Search for the cell housing the specified text and yield its (X, Y) center coordinate. 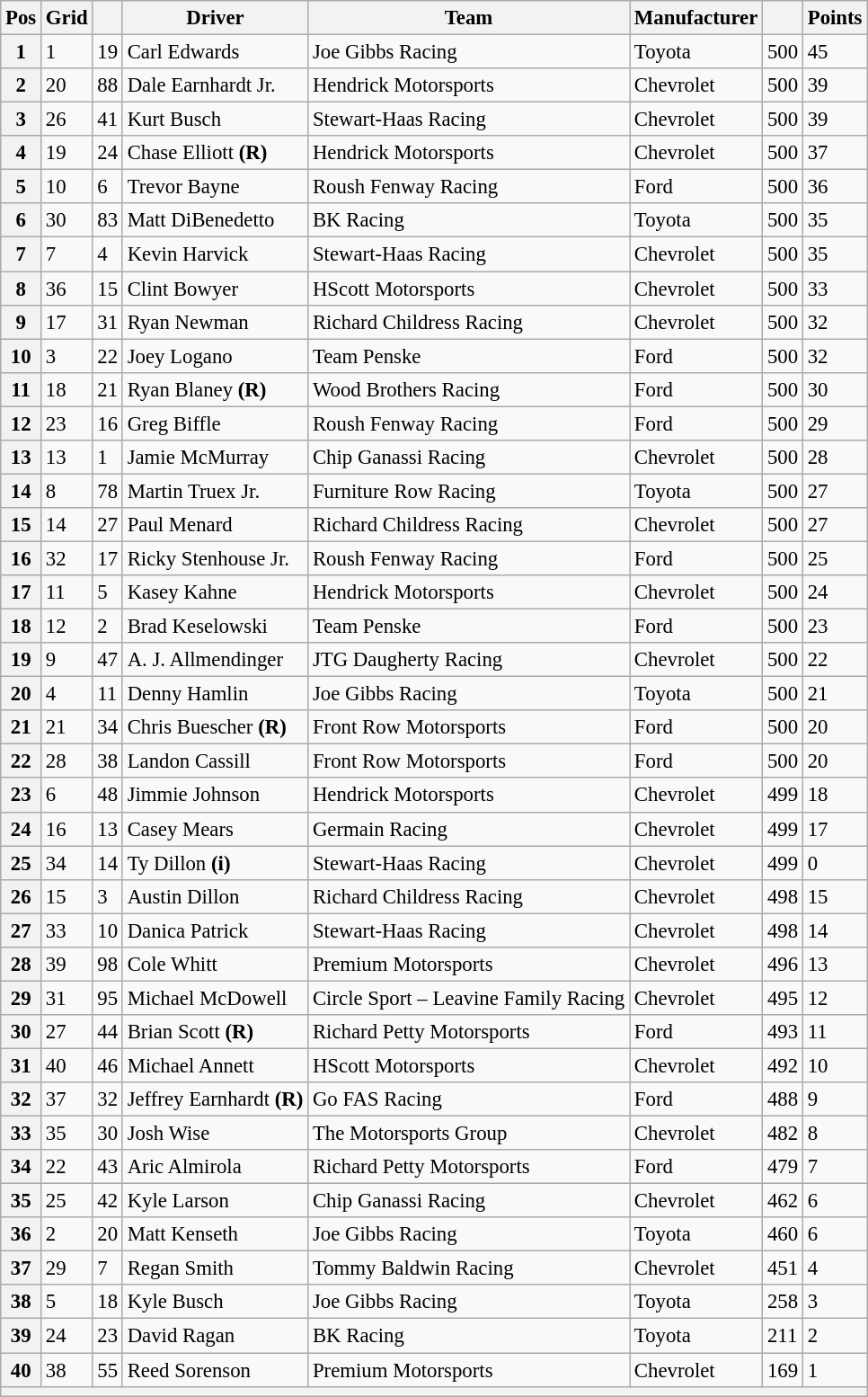
488 (784, 1099)
Matt Kenseth (215, 1234)
211 (784, 1336)
Dale Earnhardt Jr. (215, 85)
Michael McDowell (215, 998)
Reed Sorenson (215, 1370)
479 (784, 1167)
Josh Wise (215, 1134)
0 (834, 863)
Ryan Blaney (R) (215, 389)
Matt DiBenedetto (215, 220)
482 (784, 1134)
Austin Dillon (215, 896)
88 (108, 85)
Team (469, 18)
Denny Hamlin (215, 694)
98 (108, 965)
Clint Bowyer (215, 289)
460 (784, 1234)
Martin Truex Jr. (215, 491)
Chase Elliott (R) (215, 153)
451 (784, 1268)
492 (784, 1065)
Kevin Harvick (215, 254)
Jeffrey Earnhardt (R) (215, 1099)
Furniture Row Racing (469, 491)
Carl Edwards (215, 52)
46 (108, 1065)
Circle Sport – Leavine Family Racing (469, 998)
169 (784, 1370)
Tommy Baldwin Racing (469, 1268)
Regan Smith (215, 1268)
Manufacturer (696, 18)
Greg Biffle (215, 423)
495 (784, 998)
Danica Patrick (215, 930)
496 (784, 965)
Chris Buescher (R) (215, 727)
493 (784, 1032)
Jimmie Johnson (215, 796)
47 (108, 660)
48 (108, 796)
Kyle Larson (215, 1201)
Kurt Busch (215, 120)
David Ragan (215, 1336)
A. J. Allmendinger (215, 660)
83 (108, 220)
45 (834, 52)
Points (834, 18)
Landon Cassill (215, 761)
Germain Racing (469, 829)
258 (784, 1303)
43 (108, 1167)
Grid (66, 18)
Ricky Stenhouse Jr. (215, 558)
Paul Menard (215, 525)
Trevor Bayne (215, 187)
Cole Whitt (215, 965)
Joey Logano (215, 356)
41 (108, 120)
Michael Annett (215, 1065)
Go FAS Racing (469, 1099)
Pos (22, 18)
The Motorsports Group (469, 1134)
Ryan Newman (215, 322)
78 (108, 491)
Wood Brothers Racing (469, 389)
Brad Keselowski (215, 627)
Kyle Busch (215, 1303)
Aric Almirola (215, 1167)
Driver (215, 18)
42 (108, 1201)
95 (108, 998)
Ty Dillon (i) (215, 863)
462 (784, 1201)
Casey Mears (215, 829)
55 (108, 1370)
Brian Scott (R) (215, 1032)
Kasey Kahne (215, 592)
44 (108, 1032)
Jamie McMurray (215, 458)
JTG Daugherty Racing (469, 660)
